Return [x, y] of the center of cell containing provided text 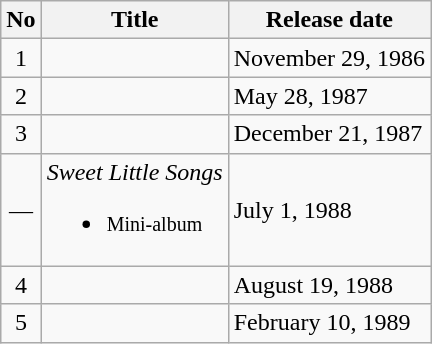
August 19, 1988 [329, 285]
December 21, 1987 [329, 134]
July 1, 1988 [329, 210]
No [21, 20]
— [21, 210]
5 [21, 323]
Title [134, 20]
Release date [329, 20]
Sweet Little SongsMini-album [134, 210]
November 29, 1986 [329, 58]
May 28, 1987 [329, 96]
4 [21, 285]
1 [21, 58]
3 [21, 134]
2 [21, 96]
February 10, 1989 [329, 323]
